Capture the cell that displays the provided text and extract its [X, Y] central coordinate. 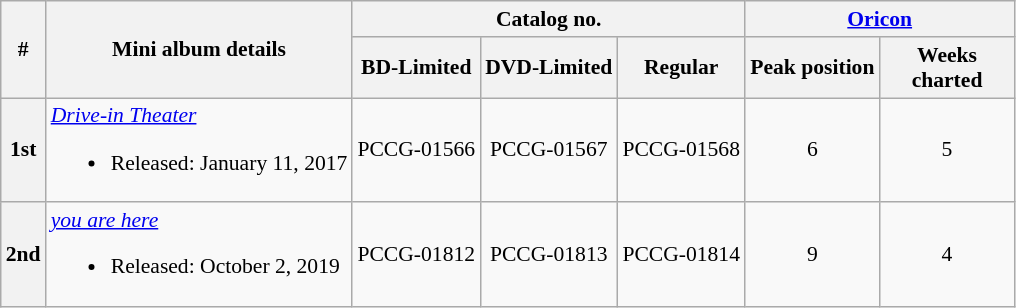
5 [948, 150]
Mini album details [200, 50]
DVD-Limited [548, 68]
Drive-in TheaterReleased: January 11, 2017 [200, 150]
PCCG-01568 [681, 150]
PCCG-01813 [548, 254]
# [24, 50]
1st [24, 150]
PCCG-01814 [681, 254]
6 [812, 150]
Oricon [880, 19]
4 [948, 254]
you are hereReleased: October 2, 2019 [200, 254]
Catalog no. [548, 19]
PCCG-01567 [548, 150]
Regular [681, 68]
BD-Limited [416, 68]
PCCG-01566 [416, 150]
Peak position [812, 68]
2nd [24, 254]
PCCG-01812 [416, 254]
9 [812, 254]
Weeks charted [948, 68]
